Determine the (x, y) coordinate at the center of the cell enclosing the given text.  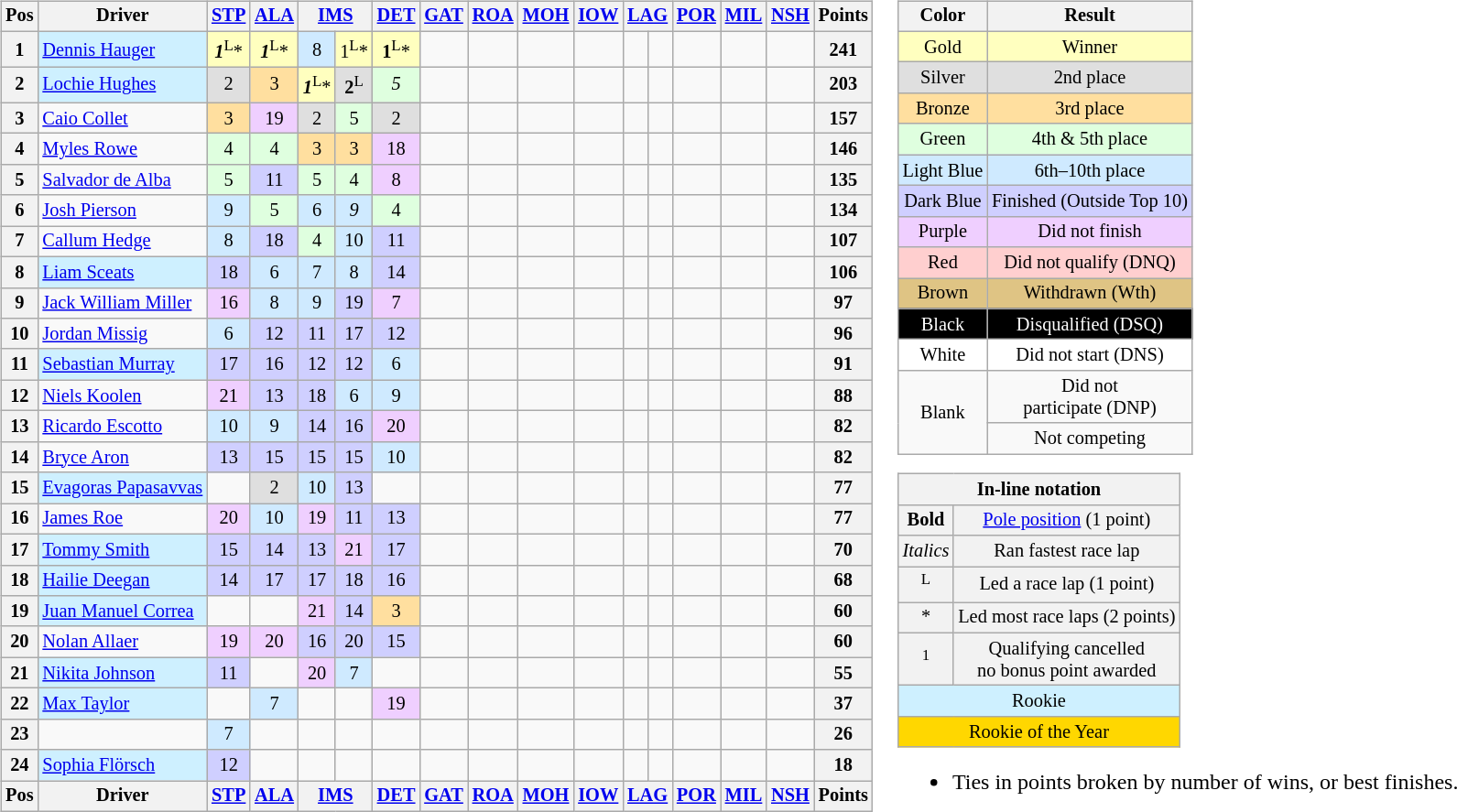
Result (1090, 16)
Did notparticipate (DNP) (1090, 397)
Purple (943, 232)
91 (843, 364)
Jack William Miller (123, 303)
Not competing (1090, 438)
Dark Blue (943, 201)
37 (843, 704)
Rookie (1039, 701)
107 (843, 242)
Green (943, 139)
Led most race laps (2 points) (1066, 618)
Liam Sceats (123, 272)
3rd place (1090, 109)
55 (843, 673)
Sophia Flörsch (123, 765)
Rookie of the Year (1039, 732)
2nd place (1090, 78)
Max Taylor (123, 704)
Did not start (DNS) (1090, 355)
157 (843, 118)
Light Blue (943, 170)
134 (843, 211)
26 (843, 734)
Bold (927, 520)
In-line notation (1039, 490)
James Roe (123, 519)
Caio Collet (123, 118)
Qualifying cancelledno bonus point awarded (1066, 659)
Callum Hedge (123, 242)
Lochie Hughes (123, 84)
23 (19, 734)
Nolan Allaer (123, 642)
24 (19, 765)
Hailie Deegan (123, 580)
68 (843, 580)
6th–10th place (1090, 170)
Juan Manuel Correa (123, 612)
Evagoras Papasavvas (123, 488)
Red (943, 263)
146 (843, 149)
* (927, 618)
22 (19, 704)
Bronze (943, 109)
Gold (943, 47)
88 (843, 395)
106 (843, 272)
Withdrawn (Wth) (1090, 294)
Tommy Smith (123, 549)
Dennis Hauger (123, 49)
Ricardo Escotto (123, 427)
Finished (Outside Top 10) (1090, 201)
Disqualified (DSQ) (1090, 324)
Josh Pierson (123, 211)
Myles Rowe (123, 149)
2L (353, 84)
L (927, 584)
Blank (943, 412)
Black (943, 324)
Bryce Aron (123, 457)
Sebastian Murray (123, 364)
203 (843, 84)
Ran fastest race lap (1066, 551)
96 (843, 334)
Brown (943, 294)
135 (843, 180)
Winner (1090, 47)
Italics (927, 551)
4th & 5th place (1090, 139)
Pole position (1 point) (1066, 520)
Nikita Johnson (123, 673)
97 (843, 303)
241 (843, 49)
Salvador de Alba (123, 180)
Niels Koolen (123, 395)
Led a race lap (1 point) (1066, 584)
White (943, 355)
Silver (943, 78)
Color (943, 16)
Jordan Missig (123, 334)
Did not qualify (DNQ) (1090, 263)
Did not finish (1090, 232)
70 (843, 549)
